Pinpoint the cell where the given text exists, returning its [x, y] midpoint coordinate. 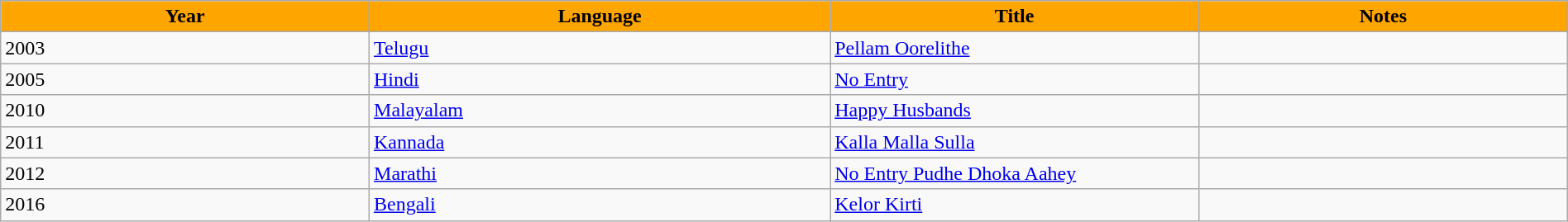
Bengali [600, 205]
Hindi [600, 79]
Year [185, 17]
2010 [185, 111]
2012 [185, 173]
Kelor Kirti [1015, 205]
2016 [185, 205]
No Entry Pudhe Dhoka Aahey [1015, 173]
Title [1015, 17]
Kalla Malla Sulla [1015, 142]
Kannada [600, 142]
No Entry [1015, 79]
2011 [185, 142]
2005 [185, 79]
Notes [1383, 17]
2003 [185, 48]
Marathi [600, 173]
Malayalam [600, 111]
Pellam Oorelithe [1015, 48]
Language [600, 17]
Telugu [600, 48]
Happy Husbands [1015, 111]
